Detect which cell encompasses the target text, then output its (X, Y) center coordinate. 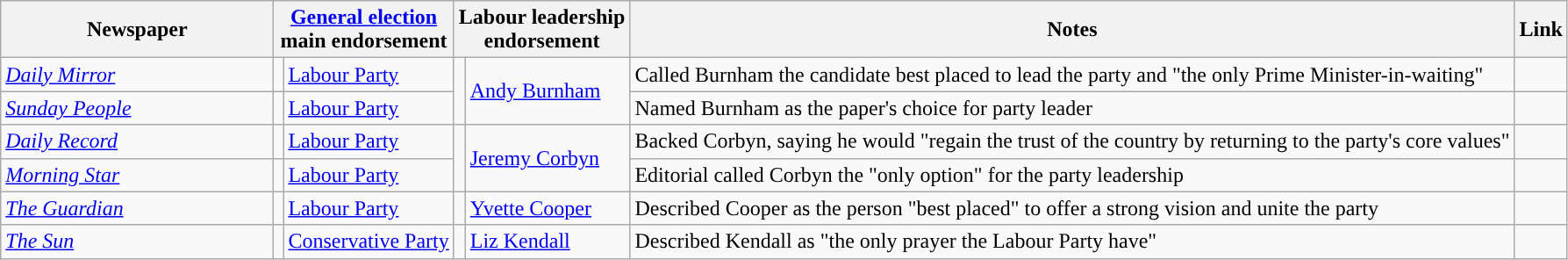
Described Kendall as "the only prayer the Labour Party have" (1072, 242)
Yvette Cooper (548, 208)
Named Burnham as the paper's choice for party leader (1072, 108)
Morning Star (137, 175)
Backed Corbyn, saying he would "regain the trust of the country by returning to the party's core values" (1072, 141)
Conservative Party (369, 242)
Andy Burnham (548, 91)
The Guardian (137, 208)
Called Burnham the candidate best placed to lead the party and "the only Prime Minister-in-waiting" (1072, 75)
Sunday People (137, 108)
Liz Kendall (548, 242)
Jeremy Corbyn (548, 158)
Daily Mirror (137, 75)
Daily Record (137, 141)
The Sun (137, 242)
Editorial called Corbyn the "only option" for the party leadership (1072, 175)
General electionmain endorsement (363, 30)
Notes (1072, 30)
Link (1541, 30)
Newspaper (137, 30)
Described Cooper as the person "best placed" to offer a strong vision and unite the party (1072, 208)
Labour leadershipendorsement (542, 30)
